For the text-containing cell, return its midpoint in [X, Y] coordinate format. 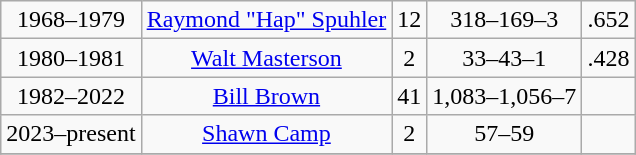
41 [410, 96]
1968–1979 [71, 20]
1980–1981 [71, 58]
1982–2022 [71, 96]
Raymond "Hap" Spuhler [266, 20]
.428 [608, 58]
57–59 [504, 134]
2023–present [71, 134]
1,083–1,056–7 [504, 96]
Shawn Camp [266, 134]
Bill Brown [266, 96]
Walt Masterson [266, 58]
33–43–1 [504, 58]
12 [410, 20]
318–169–3 [504, 20]
.652 [608, 20]
